Provide the [x, y] coordinate of the cell's center where the given text is located.  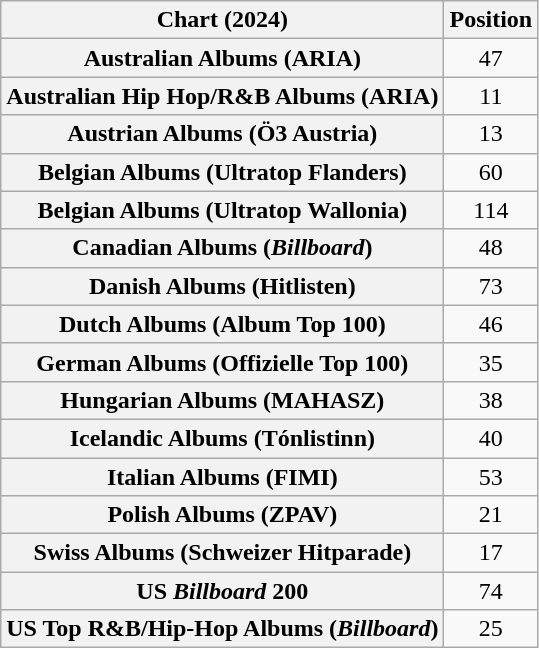
48 [491, 248]
Italian Albums (FIMI) [222, 477]
Dutch Albums (Album Top 100) [222, 324]
German Albums (Offizielle Top 100) [222, 362]
53 [491, 477]
40 [491, 438]
Australian Albums (ARIA) [222, 58]
Polish Albums (ZPAV) [222, 515]
47 [491, 58]
74 [491, 591]
Chart (2024) [222, 20]
Belgian Albums (Ultratop Flanders) [222, 172]
60 [491, 172]
Australian Hip Hop/R&B Albums (ARIA) [222, 96]
US Billboard 200 [222, 591]
38 [491, 400]
114 [491, 210]
Position [491, 20]
21 [491, 515]
Hungarian Albums (MAHASZ) [222, 400]
73 [491, 286]
17 [491, 553]
Belgian Albums (Ultratop Wallonia) [222, 210]
25 [491, 629]
35 [491, 362]
Icelandic Albums (Tónlistinn) [222, 438]
11 [491, 96]
Danish Albums (Hitlisten) [222, 286]
Austrian Albums (Ö3 Austria) [222, 134]
46 [491, 324]
13 [491, 134]
Swiss Albums (Schweizer Hitparade) [222, 553]
US Top R&B/Hip-Hop Albums (Billboard) [222, 629]
Canadian Albums (Billboard) [222, 248]
